Identify which cell holds the provided text, then report its (x, y) central coordinate. 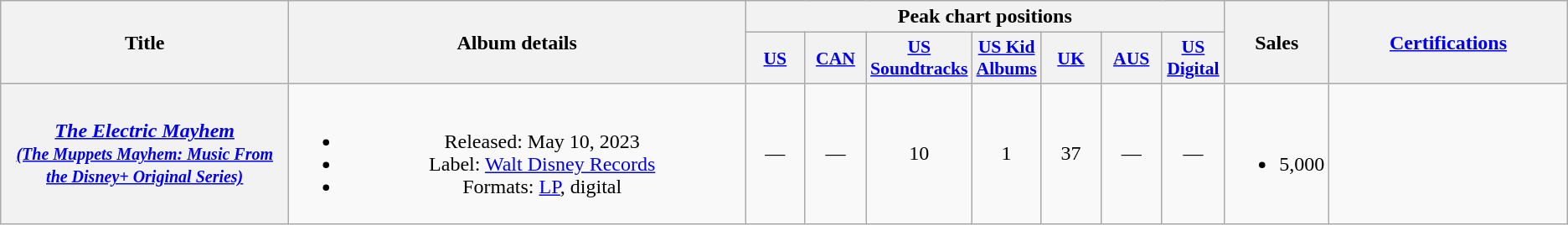
The Electric Mayhem(The Muppets Mayhem: Music From the Disney+ Original Series) (145, 154)
US Kid Albums (1007, 59)
US Digital (1193, 59)
Sales (1277, 42)
10 (919, 154)
UK (1071, 59)
Title (145, 42)
US Soundtracks (919, 59)
Peak chart positions (985, 17)
CAN (836, 59)
Album details (518, 42)
1 (1007, 154)
37 (1071, 154)
5,000 (1277, 154)
Certifications (1448, 42)
AUS (1131, 59)
US (776, 59)
Released: May 10, 2023Label: Walt Disney RecordsFormats: LP, digital (518, 154)
